Provide the [x, y] coordinate of the cell's center where the given text is located.  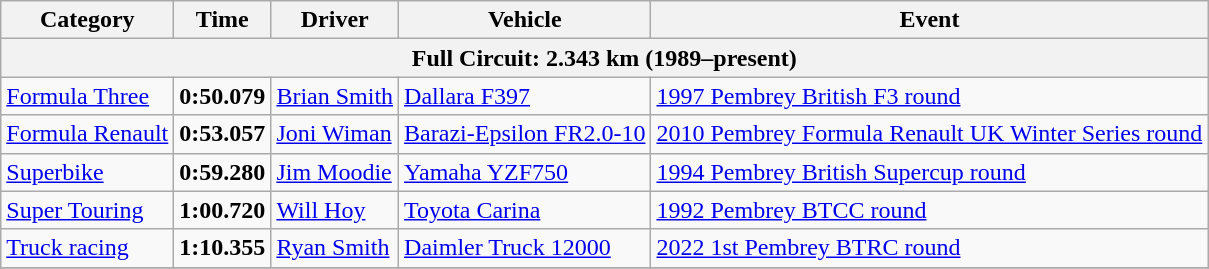
Jim Moodie [335, 172]
Superbike [88, 172]
Super Touring [88, 210]
Toyota Carina [525, 210]
Formula Renault [88, 134]
1:00.720 [222, 210]
1994 Pembrey British Supercup round [930, 172]
Full Circuit: 2.343 km (1989–present) [604, 58]
1:10.355 [222, 248]
Category [88, 20]
Truck racing [88, 248]
0:50.079 [222, 96]
Yamaha YZF750 [525, 172]
Formula Three [88, 96]
2010 Pembrey Formula Renault UK Winter Series round [930, 134]
1997 Pembrey British F3 round [930, 96]
Daimler Truck 12000 [525, 248]
1992 Pembrey BTCC round [930, 210]
Time [222, 20]
0:59.280 [222, 172]
Vehicle [525, 20]
Joni Wiman [335, 134]
Brian Smith [335, 96]
Will Hoy [335, 210]
0:53.057 [222, 134]
Dallara F397 [525, 96]
Ryan Smith [335, 248]
Barazi-Epsilon FR2.0-10 [525, 134]
2022 1st Pembrey BTRC round [930, 248]
Event [930, 20]
Driver [335, 20]
